Extract the (x, y) coordinate from the center of the cell holding the provided text.  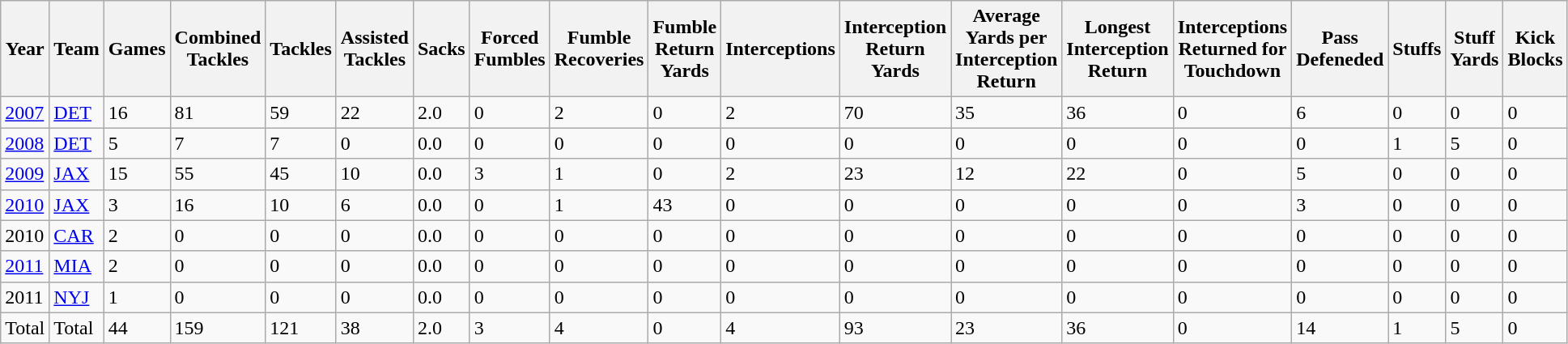
45 (301, 174)
93 (895, 328)
70 (895, 113)
Pass Defeneded (1341, 49)
38 (374, 328)
2008 (25, 143)
Interception Return Yards (895, 49)
Stuffs (1417, 49)
CAR (77, 236)
Combined Tackles (218, 49)
121 (301, 328)
14 (1341, 328)
Team (77, 49)
Stuff Yards (1475, 49)
Forced Fumbles (510, 49)
MIA (77, 266)
2007 (25, 113)
2009 (25, 174)
Year (25, 49)
Assisted Tackles (374, 49)
12 (1007, 174)
55 (218, 174)
35 (1007, 113)
Interceptions (780, 49)
Kick Blocks (1535, 49)
81 (218, 113)
Fumble Return Yards (685, 49)
Tackles (301, 49)
159 (218, 328)
43 (685, 205)
Longest Interception Return (1117, 49)
44 (137, 328)
Fumble Recoveries (599, 49)
NYJ (77, 297)
15 (137, 174)
Games (137, 49)
Interceptions Returned for Touchdown (1232, 49)
Sacks (441, 49)
59 (301, 113)
Average Yards per Interception Return (1007, 49)
